Return [x, y] of the center of cell containing provided text 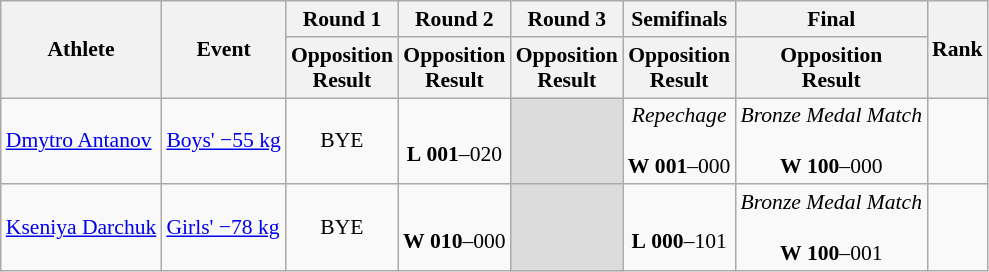
Boys' −55 kg [224, 142]
Bronze Medal Match W 100–000 [831, 142]
Round 3 [567, 19]
Round 2 [454, 19]
Repechage W 001–000 [680, 142]
Athlete [82, 50]
Rank [958, 50]
Bronze Medal Match W 100–001 [831, 228]
Round 1 [342, 19]
Event [224, 50]
Semifinals [680, 19]
L 000–101 [680, 228]
L 001–020 [454, 142]
Girls' −78 kg [224, 228]
Final [831, 19]
W 010–000 [454, 228]
Kseniya Darchuk [82, 228]
Dmytro Antanov [82, 142]
